Identify which cell holds the provided text, then report its (x, y) central coordinate. 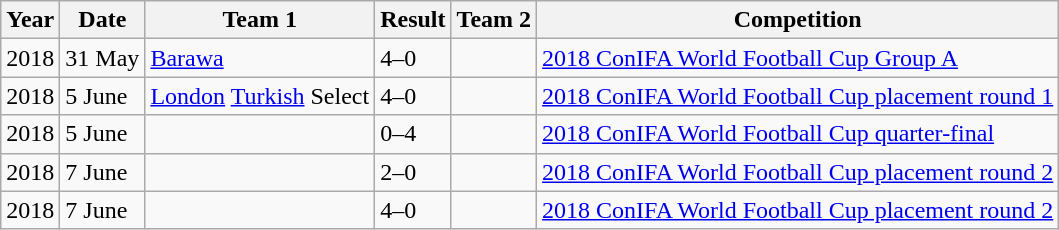
Barawa (260, 58)
Team 1 (260, 20)
31 May (102, 58)
2–0 (413, 172)
0–4 (413, 134)
2018 ConIFA World Football Cup Group A (798, 58)
2018 ConIFA World Football Cup placement round 1 (798, 96)
London Turkish Select (260, 96)
Team 2 (494, 20)
Competition (798, 20)
Date (102, 20)
Year (30, 20)
2018 ConIFA World Football Cup quarter-final (798, 134)
Result (413, 20)
